Detect which cell encompasses the target text, then output its [X, Y] center coordinate. 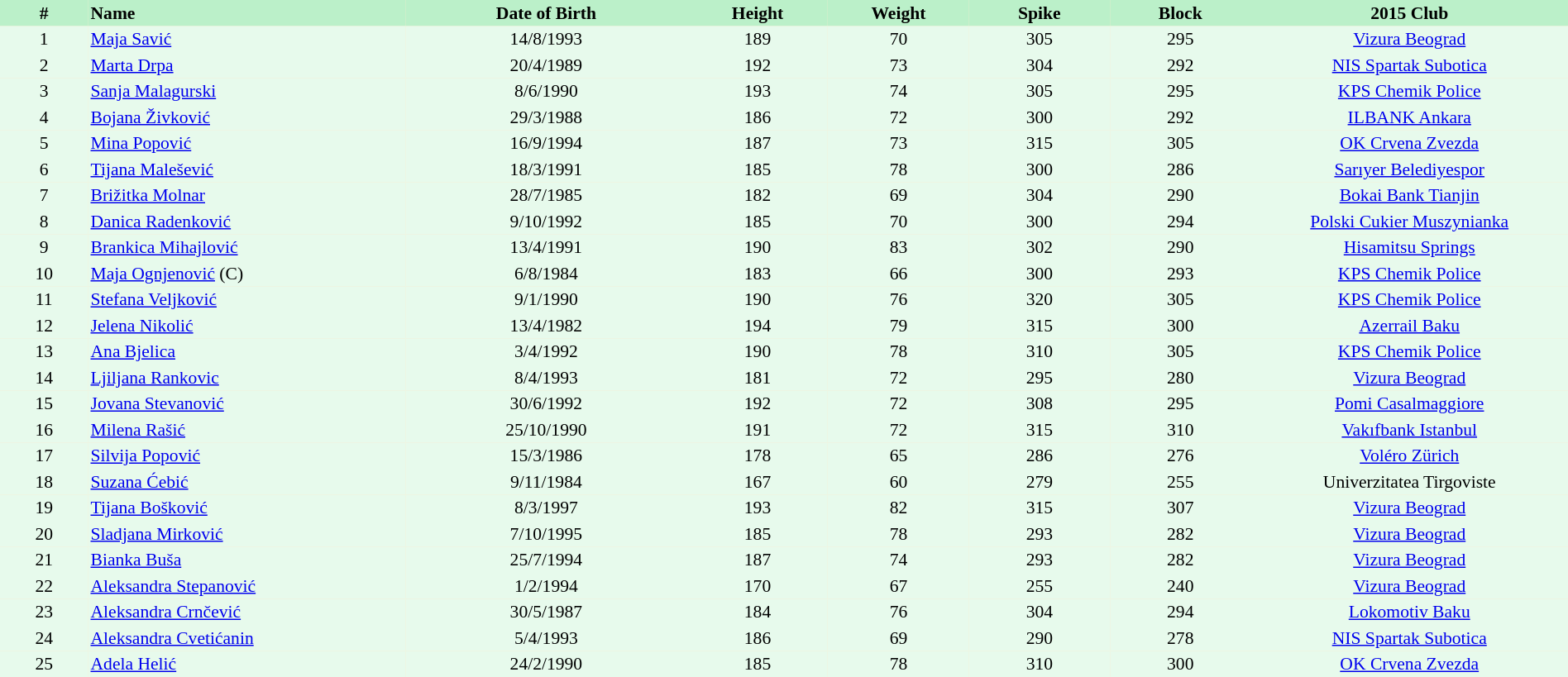
6/8/1984 [546, 274]
5/4/1993 [546, 638]
13 [44, 352]
20 [44, 534]
15 [44, 403]
4 [44, 117]
Pomi Casalmaggiore [1409, 403]
Spike [1040, 13]
Polski Cukier Muszynianka [1409, 222]
Jelena Nikolić [246, 326]
19 [44, 508]
12 [44, 326]
320 [1040, 299]
Sanja Malagurski [246, 91]
3/4/1992 [546, 352]
23 [44, 612]
21 [44, 560]
307 [1180, 508]
13/4/1982 [546, 326]
OK Crvena Zvezda [1409, 144]
194 [758, 326]
20/4/1989 [546, 65]
Aleksandra Cvetićanin [246, 638]
30/6/1992 [546, 403]
Lokomotiv Baku [1409, 612]
9/11/1984 [546, 482]
18 [44, 482]
2015 Club [1409, 13]
308 [1040, 403]
181 [758, 378]
15/3/1986 [546, 456]
18/3/1991 [546, 169]
10 [44, 274]
Silvija Popović [246, 456]
1 [44, 40]
28/7/1985 [546, 195]
Maja Ognjenović (C) [246, 274]
14/8/1993 [546, 40]
79 [898, 326]
Danica Radenković [246, 222]
279 [1040, 482]
7 [44, 195]
ILBANK Ankara [1409, 117]
9 [44, 248]
60 [898, 482]
8 [44, 222]
Height [758, 13]
24 [44, 638]
16 [44, 430]
167 [758, 482]
Tijana Bošković [246, 508]
8/4/1993 [546, 378]
184 [758, 612]
Aleksandra Stepanović [246, 586]
240 [1180, 586]
Bianka Buša [246, 560]
67 [898, 586]
Brankica Mihajlović [246, 248]
13/4/1991 [546, 248]
14 [44, 378]
# [44, 13]
29/3/1988 [546, 117]
3 [44, 91]
Tijana Malešević [246, 169]
178 [758, 456]
Vakıfbank Istanbul [1409, 430]
276 [1180, 456]
Name [246, 13]
5 [44, 144]
Milena Rašić [246, 430]
302 [1040, 248]
Univerzitatea Tirgoviste [1409, 482]
189 [758, 40]
278 [1180, 638]
Block [1180, 13]
Date of Birth [546, 13]
Mina Popović [246, 144]
Bokai Bank Tianjin [1409, 195]
8/6/1990 [546, 91]
Ljiljana Rankovic [246, 378]
2 [44, 65]
22 [44, 586]
65 [898, 456]
9/10/1992 [546, 222]
66 [898, 274]
Weight [898, 13]
280 [1180, 378]
9/1/1990 [546, 299]
Brižitka Molnar [246, 195]
Aleksandra Crnčević [246, 612]
Bojana Živković [246, 117]
Hisamitsu Springs [1409, 248]
25/10/1990 [546, 430]
191 [758, 430]
Suzana Ćebić [246, 482]
11 [44, 299]
1/2/1994 [546, 586]
25/7/1994 [546, 560]
Voléro Zürich [1409, 456]
82 [898, 508]
30/5/1987 [546, 612]
8/3/1997 [546, 508]
Marta Drpa [246, 65]
Ana Bjelica [246, 352]
17 [44, 456]
170 [758, 586]
83 [898, 248]
7/10/1995 [546, 534]
16/9/1994 [546, 144]
Jovana Stevanović [246, 403]
Sarıyer Belediyespor [1409, 169]
Maja Savić [246, 40]
182 [758, 195]
Stefana Veljković [246, 299]
6 [44, 169]
Sladjana Mirković [246, 534]
Azerrail Baku [1409, 326]
183 [758, 274]
